For the text-containing cell, return its midpoint in (x, y) coordinate format. 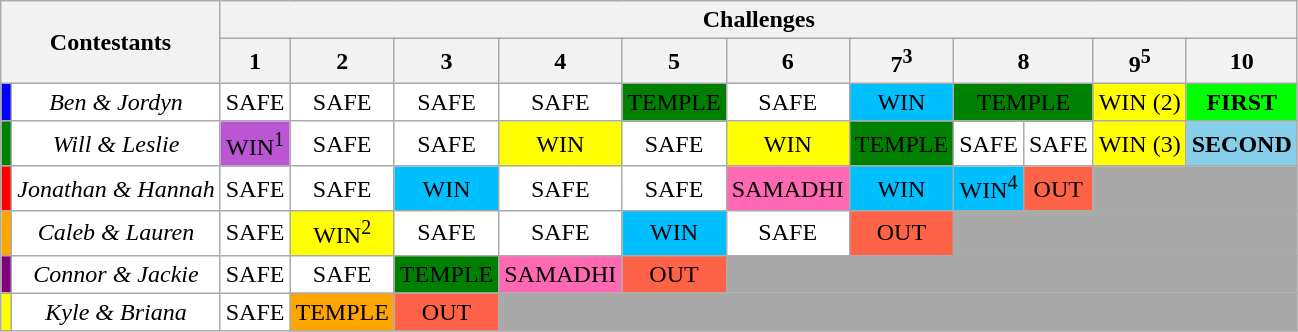
10 (1242, 62)
1 (255, 62)
WIN2 (342, 234)
73 (901, 62)
2 (342, 62)
WIN1 (255, 144)
Ben & Jordyn (116, 102)
WIN (3) (1140, 144)
WIN4 (989, 188)
3 (446, 62)
4 (560, 62)
8 (1024, 62)
Challenges (758, 20)
6 (788, 62)
Will & Leslie (116, 144)
Connor & Jackie (116, 274)
5 (674, 62)
FIRST (1242, 102)
Kyle & Briana (116, 312)
Caleb & Lauren (116, 234)
Jonathan & Hannah (116, 188)
Contestants (110, 42)
95 (1140, 62)
SECOND (1242, 144)
WIN (2) (1140, 102)
